Identify which cell holds the provided text, then report its (X, Y) central coordinate. 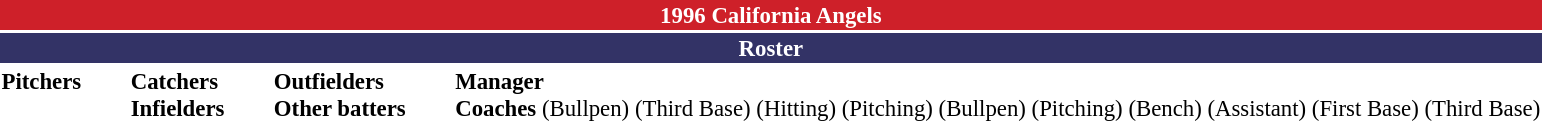
1996 California Angels (771, 15)
Roster (771, 48)
